Identify which cell holds the provided text, then report its [x, y] central coordinate. 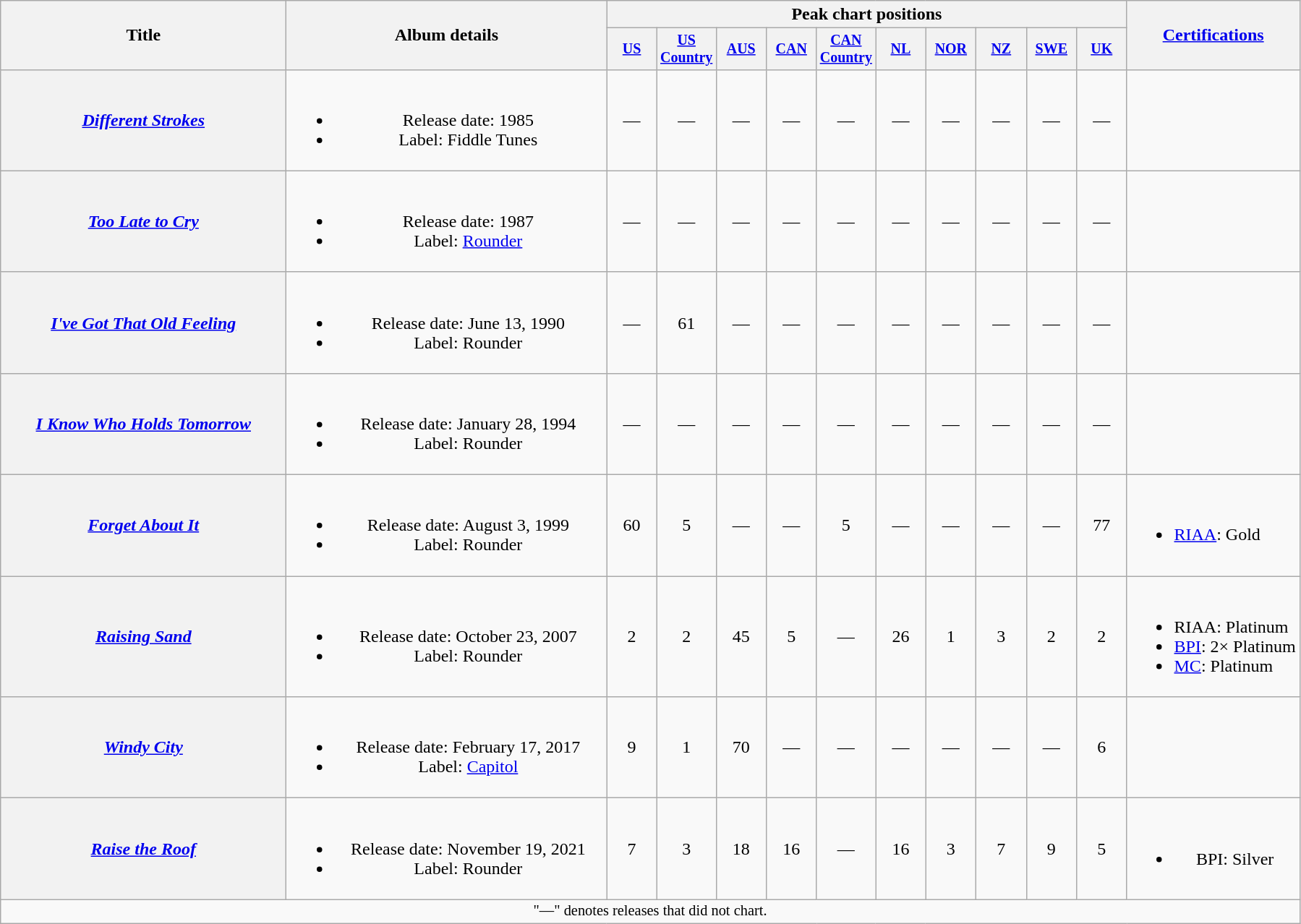
60 [632, 526]
Forget About It [143, 526]
Raise the Roof [143, 849]
UK [1102, 49]
45 [741, 636]
NZ [1001, 49]
Release date: November 19, 2021Label: Rounder [447, 849]
Release date: February 17, 2017Label: Capitol [447, 748]
Release date: 1985Label: Fiddle Tunes [447, 120]
SWE [1052, 49]
Title [143, 35]
77 [1102, 526]
Album details [447, 35]
Release date: October 23, 2007Label: Rounder [447, 636]
26 [901, 636]
RIAA: PlatinumBPI: 2× PlatinumMC: Platinum [1213, 636]
Certifications [1213, 35]
Too Late to Cry [143, 221]
I Know Who Holds Tomorrow [143, 424]
6 [1102, 748]
Release date: 1987Label: Rounder [447, 221]
NOR [950, 49]
Raising Sand [143, 636]
70 [741, 748]
AUS [741, 49]
I've Got That Old Feeling [143, 322]
61 [686, 322]
18 [741, 849]
NL [901, 49]
Windy City [143, 748]
CAN Country [846, 49]
Peak chart positions [866, 14]
Release date: August 3, 1999Label: Rounder [447, 526]
Different Strokes [143, 120]
US Country [686, 49]
RIAA: Gold [1213, 526]
Release date: January 28, 1994Label: Rounder [447, 424]
US [632, 49]
CAN [791, 49]
BPI: Silver [1213, 849]
"—" denotes releases that did not chart. [651, 912]
Release date: June 13, 1990Label: Rounder [447, 322]
